Find where the given text appears and provide that cell's center as (x, y) coordinate. 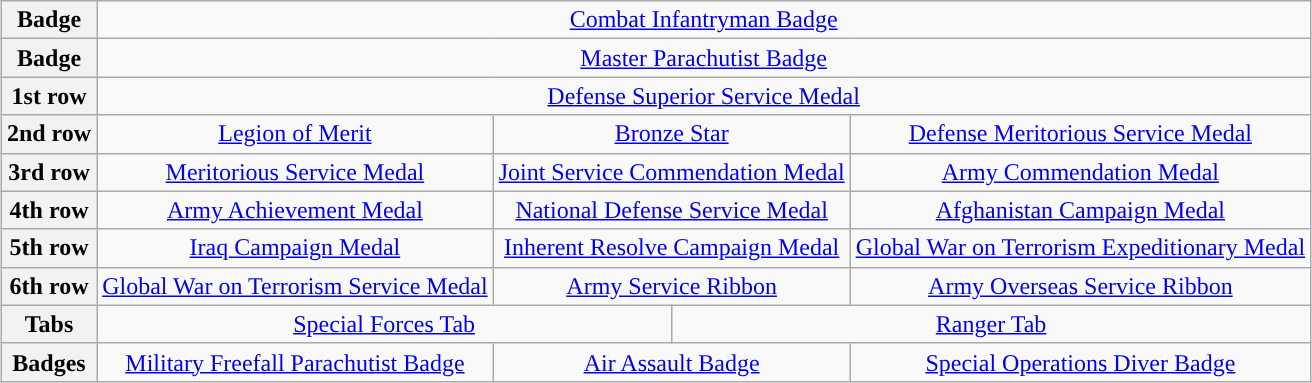
Army Overseas Service Ribbon (1080, 286)
Iraq Campaign Medal (295, 248)
Special Forces Tab (384, 324)
Master Parachutist Badge (704, 58)
4th row (48, 210)
Global War on Terrorism Expeditionary Medal (1080, 248)
Defense Meritorious Service Medal (1080, 134)
Meritorious Service Medal (295, 172)
3rd row (48, 172)
Bronze Star (672, 134)
National Defense Service Medal (672, 210)
2nd row (48, 134)
Ranger Tab (992, 324)
Afghanistan Campaign Medal (1080, 210)
Air Assault Badge (672, 362)
Inherent Resolve Campaign Medal (672, 248)
1st row (48, 96)
Combat Infantryman Badge (704, 20)
Army Achievement Medal (295, 210)
Special Operations Diver Badge (1080, 362)
5th row (48, 248)
Defense Superior Service Medal (704, 96)
Army Service Ribbon (672, 286)
Army Commendation Medal (1080, 172)
Badges (48, 362)
Joint Service Commendation Medal (672, 172)
Military Freefall Parachutist Badge (295, 362)
Tabs (48, 324)
6th row (48, 286)
Global War on Terrorism Service Medal (295, 286)
Legion of Merit (295, 134)
